For the text-containing cell, return its midpoint in [X, Y] coordinate format. 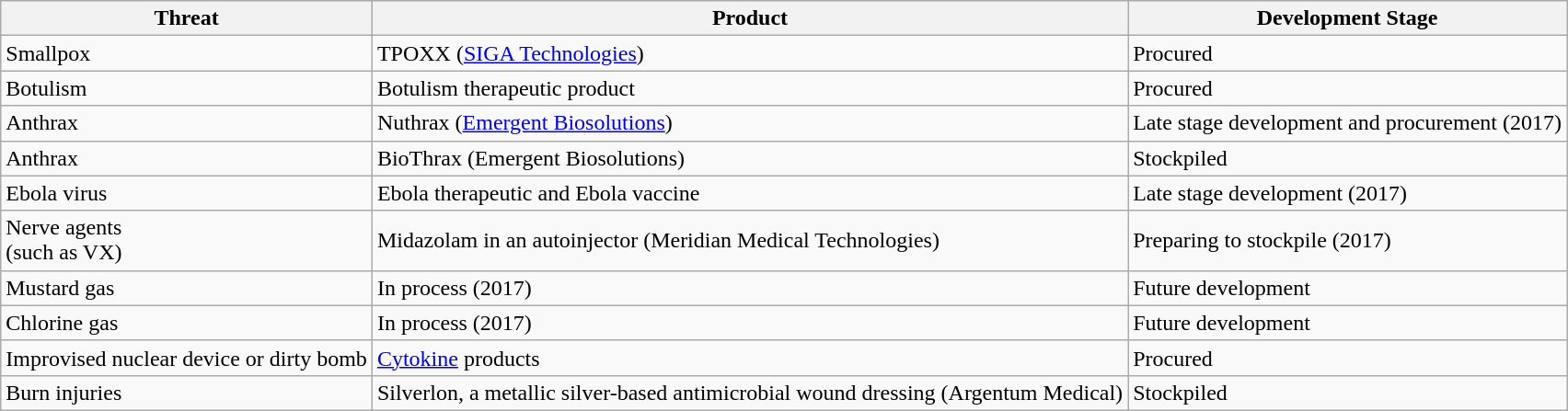
Late stage development and procurement (2017) [1347, 123]
Mustard gas [187, 288]
Midazolam in an autoinjector (Meridian Medical Technologies) [749, 241]
Silverlon, a metallic silver-based antimicrobial wound dressing (Argentum Medical) [749, 393]
Ebola virus [187, 193]
Cytokine products [749, 358]
Botulism [187, 88]
Burn injuries [187, 393]
Chlorine gas [187, 323]
Threat [187, 18]
Product [749, 18]
BioThrax (Emergent Biosolutions) [749, 158]
Ebola therapeutic and Ebola vaccine [749, 193]
Improvised nuclear device or dirty bomb [187, 358]
Development Stage [1347, 18]
TPOXX (SIGA Technologies) [749, 53]
Nuthrax (Emergent Biosolutions) [749, 123]
Botulism therapeutic product [749, 88]
Nerve agents(such as VX) [187, 241]
Preparing to stockpile (2017) [1347, 241]
Late stage development (2017) [1347, 193]
Smallpox [187, 53]
